Detect which cell encompasses the target text, then output its [x, y] center coordinate. 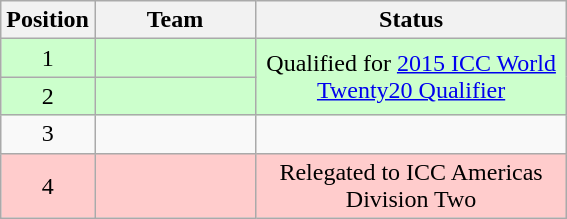
Qualified for 2015 ICC World Twenty20 Qualifier [412, 77]
4 [48, 186]
1 [48, 58]
Status [412, 20]
Position [48, 20]
Team [174, 20]
2 [48, 96]
3 [48, 134]
Relegated to ICC Americas Division Two [412, 186]
